Provide the [x, y] coordinate of the cell's center where the given text is located.  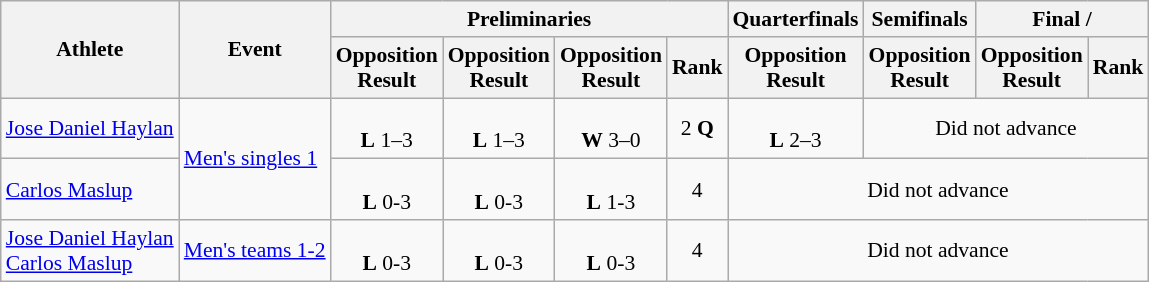
L 1-3 [611, 190]
Final / [1062, 19]
Men's singles 1 [255, 159]
Carlos Maslup [90, 190]
Men's teams 1-2 [255, 250]
W 3–0 [611, 128]
Event [255, 50]
Athlete [90, 50]
Semifinals [920, 19]
Jose Daniel Haylan Carlos Maslup [90, 250]
L 2–3 [796, 128]
Preliminaries [530, 19]
2 Q [698, 128]
Quarterfinals [796, 19]
Jose Daniel Haylan [90, 128]
